Output the [x, y] coordinate of the center of the cell containing the given text.  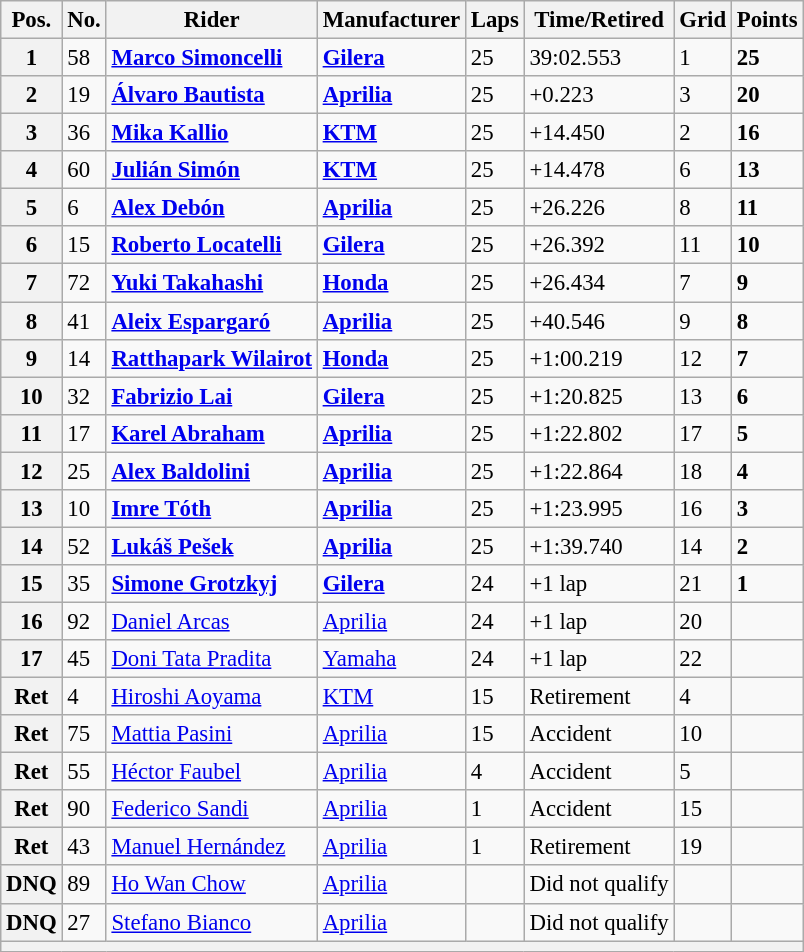
58 [84, 58]
Manuel Hernández [212, 847]
+1:23.995 [599, 509]
+26.392 [599, 245]
Simone Grotzkyj [212, 584]
45 [84, 659]
32 [84, 396]
Ho Wan Chow [212, 885]
89 [84, 885]
Roberto Locatelli [212, 245]
43 [84, 847]
21 [702, 584]
Points [766, 20]
Stefano Bianco [212, 922]
Ratthapark Wilairot [212, 358]
Fabrizio Lai [212, 396]
Yuki Takahashi [212, 283]
Julián Simón [212, 170]
35 [84, 584]
Grid [702, 20]
75 [84, 734]
Alex Debón [212, 208]
Héctor Faubel [212, 772]
+1:39.740 [599, 546]
52 [84, 546]
27 [84, 922]
Mika Kallio [212, 133]
+1:00.219 [599, 358]
Manufacturer [391, 20]
Alex Baldolini [212, 471]
Aleix Espargaró [212, 321]
41 [84, 321]
Lukáš Pešek [212, 546]
60 [84, 170]
+26.434 [599, 283]
Laps [494, 20]
+40.546 [599, 321]
36 [84, 133]
No. [84, 20]
Yamaha [391, 659]
+0.223 [599, 95]
Álvaro Bautista [212, 95]
Karel Abraham [212, 433]
Imre Tóth [212, 509]
+14.450 [599, 133]
Hiroshi Aoyama [212, 697]
Mattia Pasini [212, 734]
Time/Retired [599, 20]
Doni Tata Pradita [212, 659]
Pos. [32, 20]
+26.226 [599, 208]
39:02.553 [599, 58]
22 [702, 659]
Federico Sandi [212, 809]
+1:20.825 [599, 396]
+1:22.864 [599, 471]
Marco Simoncelli [212, 58]
Rider [212, 20]
+1:22.802 [599, 433]
18 [702, 471]
55 [84, 772]
72 [84, 283]
+14.478 [599, 170]
Daniel Arcas [212, 621]
92 [84, 621]
90 [84, 809]
